Find where the given text appears and provide that cell's center as [x, y] coordinate. 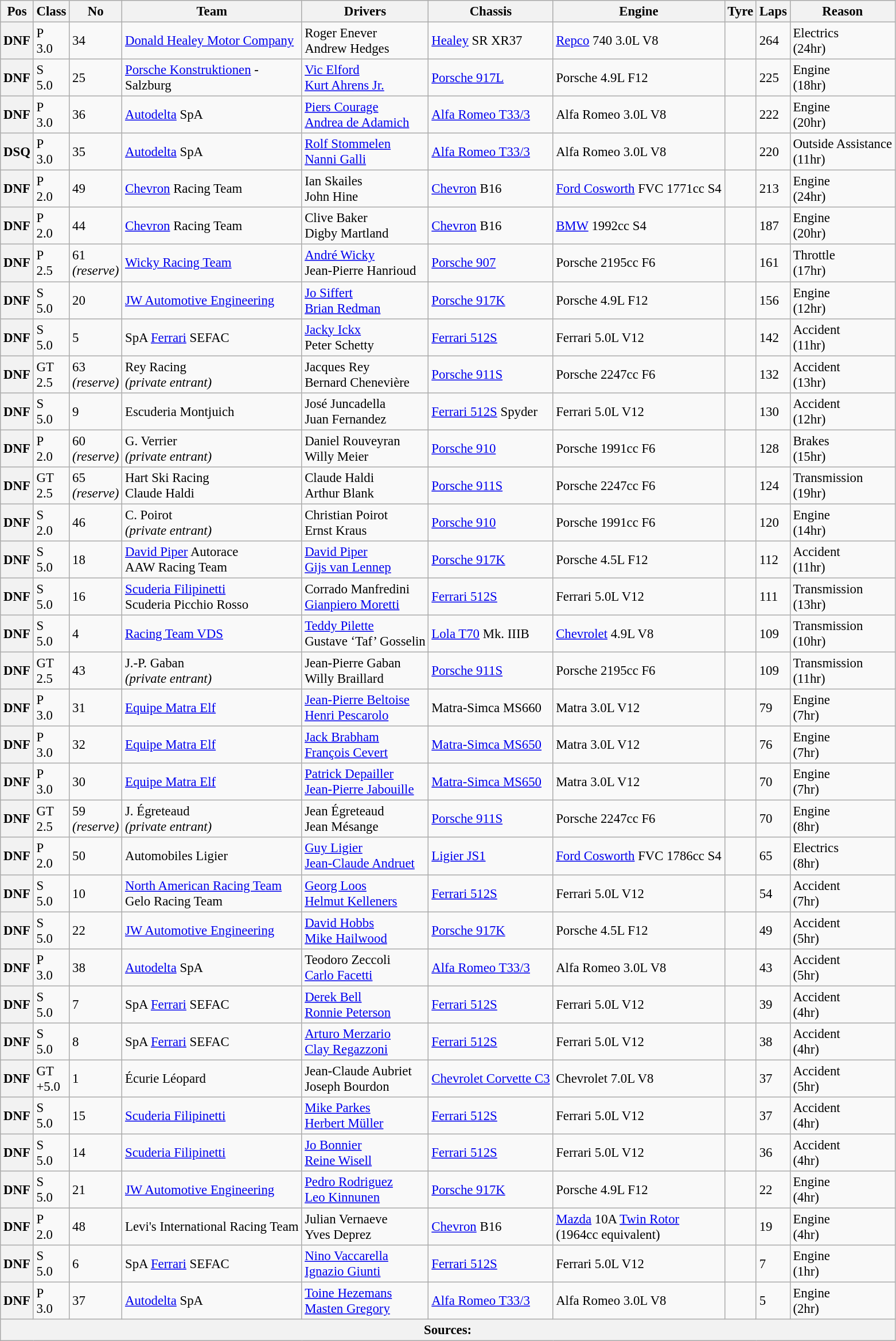
30 [96, 782]
Chevrolet 7.0L V8 [639, 1079]
130 [773, 411]
10 [96, 893]
132 [773, 374]
Porsche 917L [491, 78]
Hart Ski Racing Claude Haldi [212, 485]
Lola T70 Mk. IIIB [491, 633]
156 [773, 301]
Rey Racing(private entrant) [212, 374]
Levi's International Racing Team [212, 1227]
North American Racing Team Gelo Racing Team [212, 893]
No [96, 11]
19 [773, 1227]
Accident (7hr) [842, 893]
63(reserve) [96, 374]
14 [96, 1152]
Jean-Pierre Beltoise Henri Pescarolo [365, 708]
Laps [773, 11]
Nino Vaccarella Ignazio Giunti [365, 1264]
Roger Enever Andrew Hedges [365, 41]
222 [773, 115]
C. Poirot(private entrant) [212, 522]
220 [773, 151]
Transmission (19hr) [842, 485]
BMW 1992cc S4 [639, 226]
Mike Parkes Herbert Müller [365, 1115]
Brakes (15hr) [842, 449]
21 [96, 1190]
9 [96, 411]
Engine (8hr) [842, 819]
Chassis [491, 11]
1 [96, 1079]
34 [96, 41]
Daniel Rouveyran Willy Meier [365, 449]
Engine (1hr) [842, 1264]
128 [773, 449]
112 [773, 560]
Team [212, 11]
35 [96, 151]
Clive Baker Digby Martland [365, 226]
20 [96, 301]
Engine (12hr) [842, 301]
DSQ [17, 151]
76 [773, 745]
50 [96, 856]
Jack Brabham François Cevert [365, 745]
Toine Hezemans Masten Gregory [365, 1301]
124 [773, 485]
Tyre [740, 11]
Écurie Léopard [212, 1079]
Transmission (13hr) [842, 597]
Engine (24hr) [842, 189]
David Hobbs Mike Hailwood [365, 931]
15 [96, 1115]
Georg Loos Helmut Kelleners [365, 893]
187 [773, 226]
GT+5.0 [52, 1079]
Transmission (11hr) [842, 671]
Arturo Merzario Clay Regazzoni [365, 1042]
60(reserve) [96, 449]
Ferrari 512S Spyder [491, 411]
Jean-Pierre Gaban Willy Braillard [365, 671]
Matra-Simca MS660 [491, 708]
Corrado Manfredini Gianpiero Moretti [365, 597]
Scuderia Filipinetti Scuderia Picchio Rosso [212, 597]
Engine (2hr) [842, 1301]
Ford Cosworth FVC 1786cc S4 [639, 856]
6 [96, 1264]
16 [96, 597]
65(reserve) [96, 485]
Claude Haldi Arthur Blank [365, 485]
Jo Bonnier Reine Wisell [365, 1152]
79 [773, 708]
J. Égreteaud(private entrant) [212, 819]
Donald Healey Motor Company [212, 41]
Guy Ligier Jean-Claude Andruet [365, 856]
25 [96, 78]
G. Verrier(private entrant) [212, 449]
Teddy Pilette Gustave ‘Taf’ Gosselin [365, 633]
Pedro Rodriguez Leo Kinnunen [365, 1190]
18 [96, 560]
Engine (18hr) [842, 78]
Automobiles Ligier [212, 856]
32 [96, 745]
Julian Vernaeve Yves Deprez [365, 1227]
Repco 740 3.0L V8 [639, 41]
111 [773, 597]
Racing Team VDS [212, 633]
Class [52, 11]
46 [96, 522]
39 [773, 1004]
Jean Égreteaud Jean Mésange [365, 819]
Ligier JS1 [491, 856]
André Wicky Jean-Pierre Hanrioud [365, 263]
Accident (13hr) [842, 374]
Chevrolet 4.9L V8 [639, 633]
4 [96, 633]
David Piper Autorace AAW Racing Team [212, 560]
J.-P. Gaban(private entrant) [212, 671]
Jean-Claude Aubriet Joseph Bourdon [365, 1079]
Porsche 907 [491, 263]
Piers Courage Andrea de Adamich [365, 115]
Drivers [365, 11]
213 [773, 189]
Jacky Ickx Peter Schetty [365, 337]
Ford Cosworth FVC 1771cc S4 [639, 189]
Mazda 10A Twin Rotor (1964cc equivalent) [639, 1227]
Ian Skailes John Hine [365, 189]
Rolf Stommelen Nanni Galli [365, 151]
Electrics (8hr) [842, 856]
Patrick Depailler Jean-Pierre Jabouille [365, 782]
S2.0 [52, 522]
142 [773, 337]
Porsche Konstruktionen -Salzburg [212, 78]
Jo Siffert Brian Redman [365, 301]
Electrics (24hr) [842, 41]
48 [96, 1227]
Derek Bell Ronnie Peterson [365, 1004]
Christian Poirot Ernst Kraus [365, 522]
Engine (14hr) [842, 522]
Sources: [448, 1330]
Reason [842, 11]
Transmission (10hr) [842, 633]
José Juncadella Juan Fernandez [365, 411]
Wicky Racing Team [212, 263]
Jacques Rey Bernard Chenevière [365, 374]
Throttle (17hr) [842, 263]
Accident (12hr) [842, 411]
120 [773, 522]
61(reserve) [96, 263]
44 [96, 226]
Escuderia Montjuich [212, 411]
31 [96, 708]
225 [773, 78]
Engine [639, 11]
Vic Elford Kurt Ahrens Jr. [365, 78]
8 [96, 1042]
59(reserve) [96, 819]
161 [773, 263]
Teodoro Zeccoli Carlo Facetti [365, 967]
P2.5 [52, 263]
Pos [17, 11]
Outside Assistance (11hr) [842, 151]
264 [773, 41]
54 [773, 893]
65 [773, 856]
Chevrolet Corvette C3 [491, 1079]
Healey SR XR37 [491, 41]
David Piper Gijs van Lennep [365, 560]
